Capture the cell that displays the provided text and extract its [X, Y] central coordinate. 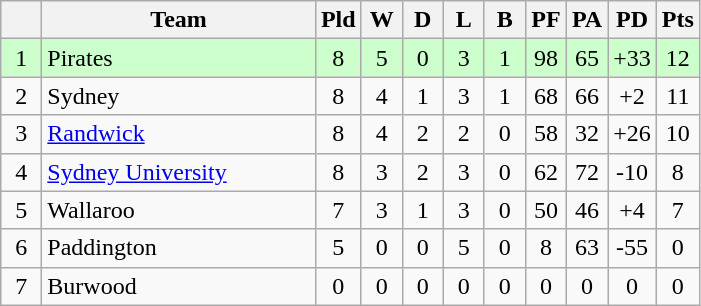
66 [586, 96]
Sydney [179, 96]
63 [586, 248]
65 [586, 58]
B [504, 20]
Pirates [179, 58]
+4 [632, 210]
46 [586, 210]
PD [632, 20]
PA [586, 20]
11 [678, 96]
12 [678, 58]
Sydney University [179, 172]
+33 [632, 58]
Team [179, 20]
W [382, 20]
-55 [632, 248]
Pld [338, 20]
-10 [632, 172]
Randwick [179, 134]
32 [586, 134]
62 [546, 172]
58 [546, 134]
68 [546, 96]
L [464, 20]
+26 [632, 134]
50 [546, 210]
Wallaroo [179, 210]
98 [546, 58]
Burwood [179, 286]
PF [546, 20]
+2 [632, 96]
10 [678, 134]
Pts [678, 20]
D [422, 20]
6 [22, 248]
Paddington [179, 248]
72 [586, 172]
